Pinpoint the cell where the given text exists, returning its (x, y) midpoint coordinate. 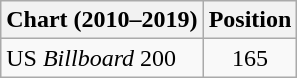
165 (250, 58)
Position (250, 20)
US Billboard 200 (102, 58)
Chart (2010–2019) (102, 20)
